Detect which cell encompasses the target text, then output its [x, y] center coordinate. 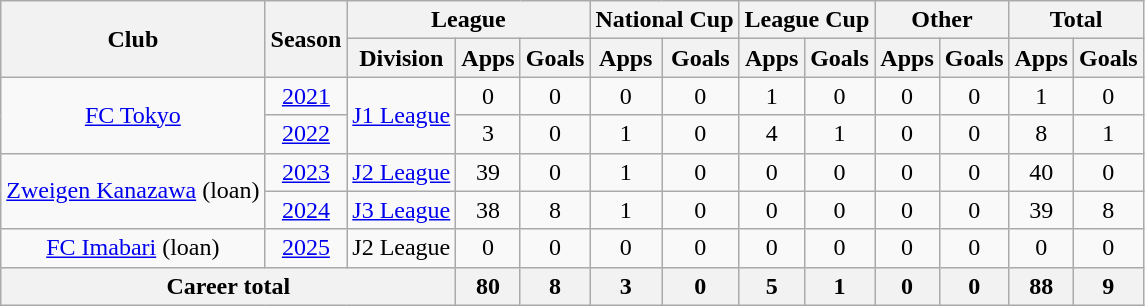
FC Tokyo [133, 115]
Other [942, 20]
League [468, 20]
Total [1076, 20]
88 [1041, 286]
38 [488, 210]
2023 [306, 172]
League Cup [807, 20]
FC Imabari (loan) [133, 248]
Season [306, 39]
Career total [228, 286]
2024 [306, 210]
80 [488, 286]
2021 [306, 96]
J1 League [402, 115]
40 [1041, 172]
Division [402, 58]
National Cup [664, 20]
4 [772, 134]
5 [772, 286]
9 [1108, 286]
2022 [306, 134]
2025 [306, 248]
Club [133, 39]
Zweigen Kanazawa (loan) [133, 191]
J3 League [402, 210]
